Return the [x, y] coordinate for the center point of the cell that contains the specified text.  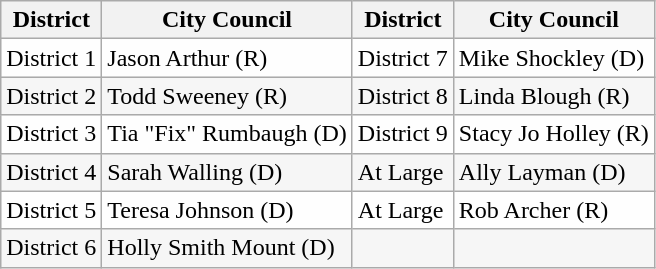
Stacy Jo Holley (R) [554, 134]
Holly Smith Mount (D) [227, 248]
Todd Sweeney (R) [227, 96]
District 4 [52, 172]
District 8 [402, 96]
District 7 [402, 58]
District 5 [52, 210]
District 2 [52, 96]
Ally Layman (D) [554, 172]
Mike Shockley (D) [554, 58]
Rob Archer (R) [554, 210]
District 9 [402, 134]
Sarah Walling (D) [227, 172]
Jason Arthur (R) [227, 58]
District 6 [52, 248]
District 1 [52, 58]
Linda Blough (R) [554, 96]
Tia "Fix" Rumbaugh (D) [227, 134]
District 3 [52, 134]
Teresa Johnson (D) [227, 210]
